Provide the [x, y] coordinate of the cell's center where the given text is located.  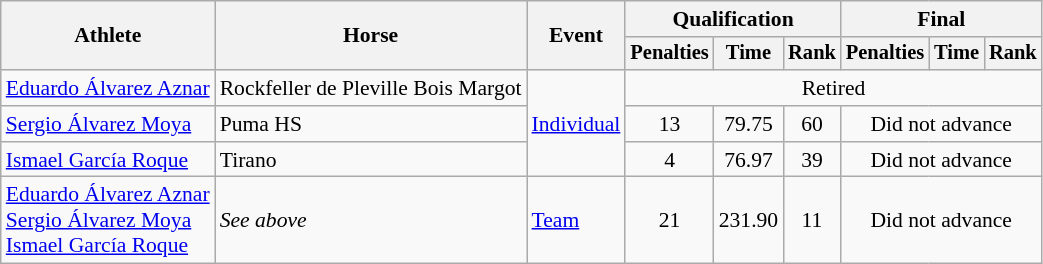
Individual [576, 124]
Retired [833, 88]
Eduardo Álvarez AznarSergio Álvarez MoyaIsmael García Roque [108, 220]
Tirano [371, 160]
Sergio Álvarez Moya [108, 124]
39 [812, 160]
Eduardo Álvarez Aznar [108, 88]
Ismael García Roque [108, 160]
Rockfeller de Pleville Bois Margot [371, 88]
Qualification [732, 19]
76.97 [748, 160]
60 [812, 124]
Event [576, 36]
Puma HS [371, 124]
Team [576, 220]
See above [371, 220]
231.90 [748, 220]
79.75 [748, 124]
13 [669, 124]
4 [669, 160]
21 [669, 220]
Horse [371, 36]
Athlete [108, 36]
Final [942, 19]
11 [812, 220]
